Extract the (x, y) coordinate from the center of the cell holding the provided text.  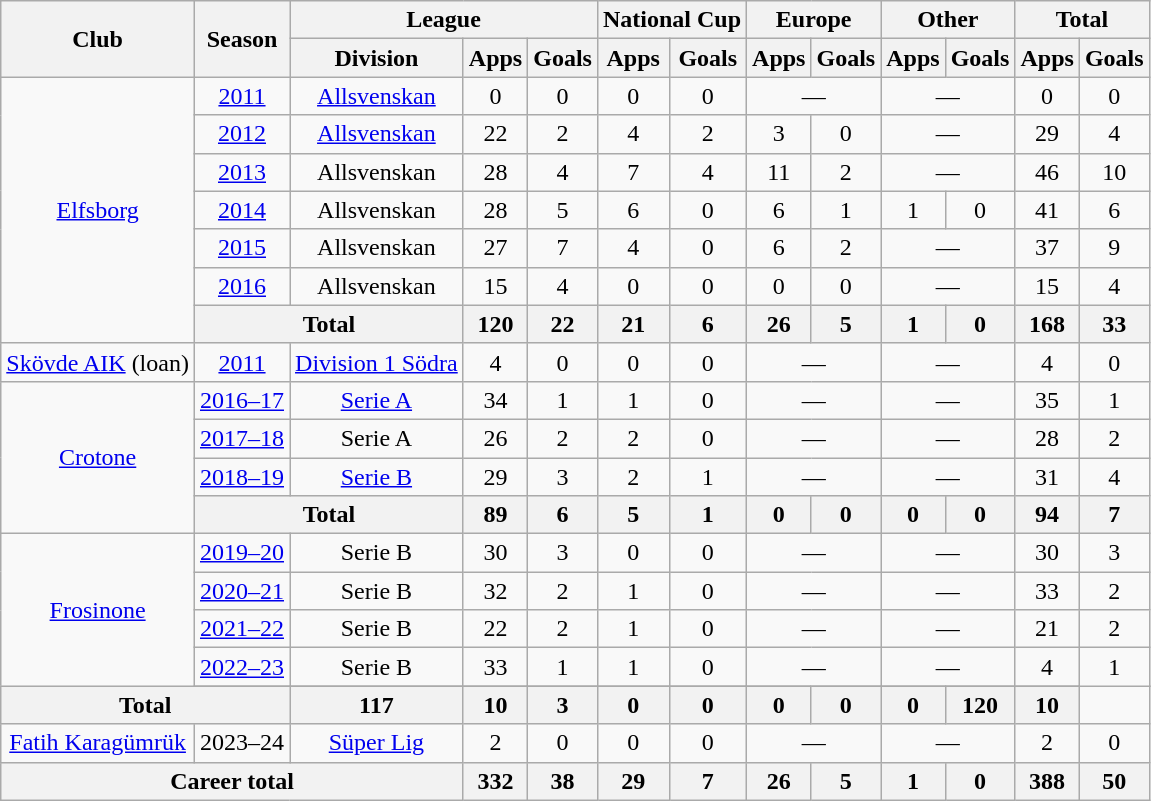
332 (495, 781)
Elfsborg (98, 210)
35 (1047, 400)
2012 (242, 134)
89 (495, 515)
2023–24 (242, 743)
Division (377, 58)
2016 (242, 286)
2021–22 (242, 629)
46 (1047, 172)
2017–18 (242, 438)
2022–23 (242, 667)
National Cup (672, 20)
32 (495, 591)
2016–17 (242, 400)
2014 (242, 210)
Season (242, 39)
2019–20 (242, 553)
Fatih Karagümrük (98, 743)
117 (377, 705)
94 (1047, 515)
Süper Lig (377, 743)
Division 1 Södra (377, 362)
2020–21 (242, 591)
Frosinone (98, 610)
Skövde AIK (loan) (98, 362)
Europe (814, 20)
41 (1047, 210)
168 (1047, 324)
27 (495, 248)
11 (779, 172)
9 (1114, 248)
388 (1047, 781)
37 (1047, 248)
Career total (232, 781)
38 (563, 781)
2013 (242, 172)
2015 (242, 248)
34 (495, 400)
Crotone (98, 457)
2018–19 (242, 477)
Other (948, 20)
31 (1047, 477)
50 (1114, 781)
League (444, 20)
Club (98, 39)
